Locate the cell with the specified text and output its (x, y) center coordinate. 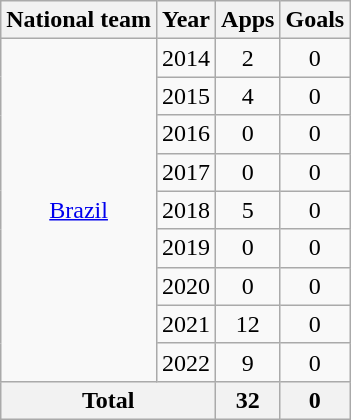
Total (108, 400)
Year (186, 20)
2017 (186, 172)
9 (248, 362)
2015 (186, 96)
2020 (186, 286)
2 (248, 58)
5 (248, 210)
2021 (186, 324)
Goals (315, 20)
Apps (248, 20)
Brazil (79, 210)
2014 (186, 58)
2022 (186, 362)
National team (79, 20)
4 (248, 96)
12 (248, 324)
32 (248, 400)
2016 (186, 134)
2019 (186, 248)
2018 (186, 210)
